Locate the cell with the specified text and output its [x, y] center coordinate. 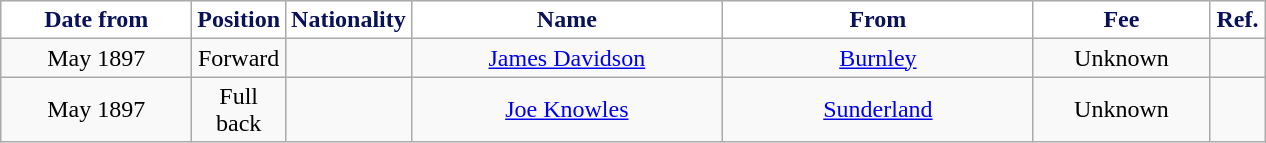
James Davidson [566, 58]
Sunderland [878, 110]
From [878, 20]
Name [566, 20]
Forward [239, 58]
Ref. [1237, 20]
Joe Knowles [566, 110]
Date from [96, 20]
Fee [1121, 20]
Burnley [878, 58]
Nationality [349, 20]
Full back [239, 110]
Position [239, 20]
